From the cell containing the given text, extract its center point as [X, Y] coordinate. 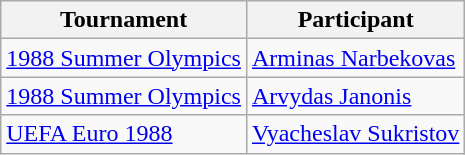
Participant [355, 20]
Arvydas Janonis [355, 96]
Tournament [124, 20]
UEFA Euro 1988 [124, 134]
Vyacheslav Sukristov [355, 134]
Arminas Narbekovas [355, 58]
